Determine the [x, y] coordinate at the center of the cell enclosing the given text.  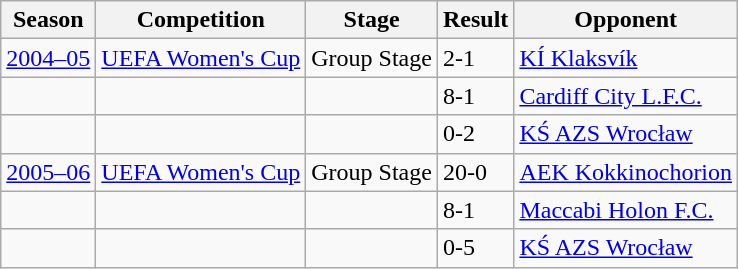
Cardiff City L.F.C. [626, 96]
Stage [372, 20]
0-2 [475, 134]
2004–05 [48, 58]
Competition [201, 20]
Result [475, 20]
Season [48, 20]
0-5 [475, 248]
2005–06 [48, 172]
AEK Kokkinochorion [626, 172]
2-1 [475, 58]
20-0 [475, 172]
KÍ Klaksvík [626, 58]
Maccabi Holon F.C. [626, 210]
Opponent [626, 20]
